Return the (x, y) coordinate for the center point of the cell that contains the specified text.  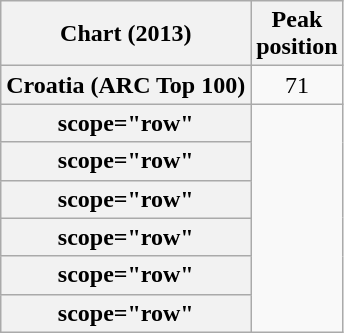
Chart (2013) (126, 34)
Peakposition (297, 34)
Croatia (ARC Top 100) (126, 85)
71 (297, 85)
